Find where the given text appears and provide that cell's center as (X, Y) coordinate. 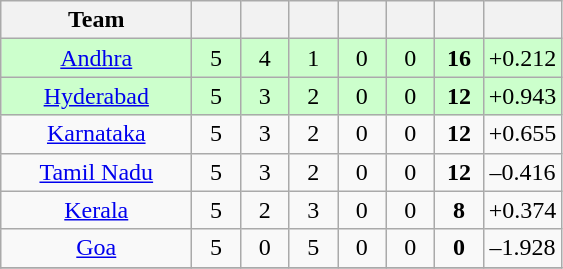
8 (460, 210)
+0.943 (522, 96)
1 (314, 58)
+0.374 (522, 210)
Andhra (96, 58)
Hyderabad (96, 96)
–0.416 (522, 172)
Team (96, 20)
Tamil Nadu (96, 172)
Karnataka (96, 134)
+0.212 (522, 58)
+0.655 (522, 134)
4 (264, 58)
Kerala (96, 210)
–1.928 (522, 248)
16 (460, 58)
Goa (96, 248)
